Detect which cell encompasses the target text, then output its [X, Y] center coordinate. 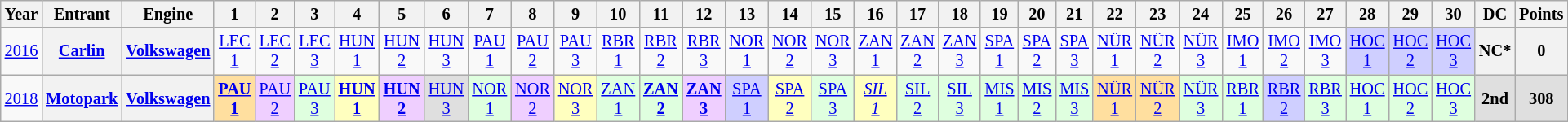
30 [1453, 14]
7 [490, 14]
IMO2 [1284, 51]
NC* [1495, 51]
Entrant [82, 14]
LEC3 [315, 51]
13 [748, 14]
LEC2 [274, 51]
SIL1 [876, 98]
Points [1541, 14]
Year [21, 14]
20 [1037, 14]
DC [1495, 14]
308 [1541, 98]
25 [1242, 14]
LEC1 [234, 51]
10 [619, 14]
2016 [21, 51]
23 [1157, 14]
MIS1 [999, 98]
6 [446, 14]
MIS2 [1037, 98]
2018 [21, 98]
SIL2 [917, 98]
29 [1410, 14]
17 [917, 14]
Engine [168, 14]
2nd [1495, 98]
26 [1284, 14]
18 [960, 14]
14 [790, 14]
SIL3 [960, 98]
15 [833, 14]
5 [402, 14]
1 [234, 14]
11 [661, 14]
4 [358, 14]
8 [532, 14]
Motopark [82, 98]
IMO1 [1242, 51]
21 [1074, 14]
28 [1368, 14]
19 [999, 14]
9 [576, 14]
3 [315, 14]
27 [1325, 14]
22 [1115, 14]
Carlin [82, 51]
16 [876, 14]
12 [704, 14]
MIS3 [1074, 98]
2 [274, 14]
24 [1202, 14]
0 [1541, 51]
IMO3 [1325, 51]
